Locate the cell with the specified text and output its [X, Y] center coordinate. 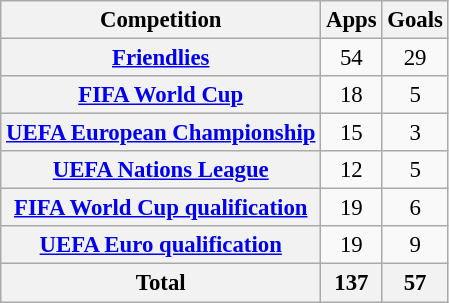
12 [352, 170]
UEFA Nations League [161, 170]
Goals [415, 20]
Friendlies [161, 58]
6 [415, 208]
FIFA World Cup [161, 95]
57 [415, 283]
18 [352, 95]
29 [415, 58]
54 [352, 58]
Competition [161, 20]
Apps [352, 20]
UEFA European Championship [161, 133]
9 [415, 245]
15 [352, 133]
3 [415, 133]
137 [352, 283]
FIFA World Cup qualification [161, 208]
UEFA Euro qualification [161, 245]
Total [161, 283]
